Search for the cell housing the specified text and yield its (X, Y) center coordinate. 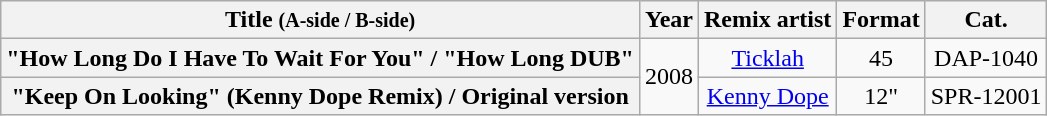
Remix artist (768, 20)
DAP-1040 (986, 58)
"Keep On Looking" (Kenny Dope Remix) / Original version (320, 96)
Year (668, 20)
2008 (668, 77)
"How Long Do I Have To Wait For You" / "How Long DUB" (320, 58)
Kenny Dope (768, 96)
Format (881, 20)
45 (881, 58)
Cat. (986, 20)
Ticklah (768, 58)
12" (881, 96)
Title (A-side / B-side) (320, 20)
SPR-12001 (986, 96)
